Identify which cell holds the provided text, then report its (X, Y) central coordinate. 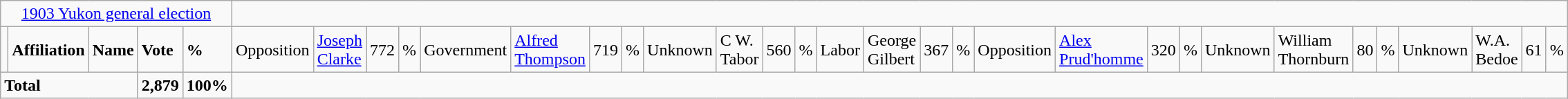
Affiliation (48, 50)
719 (606, 50)
Alex Prud'homme (1102, 50)
Government (466, 50)
W.A. Bedoe (1497, 50)
80 (1365, 50)
320 (1163, 50)
61 (1533, 50)
367 (936, 50)
C W. Tabor (740, 50)
Vote (160, 50)
Alfred Thompson (550, 50)
772 (383, 50)
Total (69, 85)
1903 Yukon general election (116, 14)
100% (207, 85)
George Gilbert (892, 50)
Labor (840, 50)
William Thornburn (1314, 50)
Name (113, 50)
2,879 (160, 85)
Joseph Clarke (339, 50)
560 (778, 50)
